Scan for the cell matching the given text and deliver its (x, y) coordinate at center. 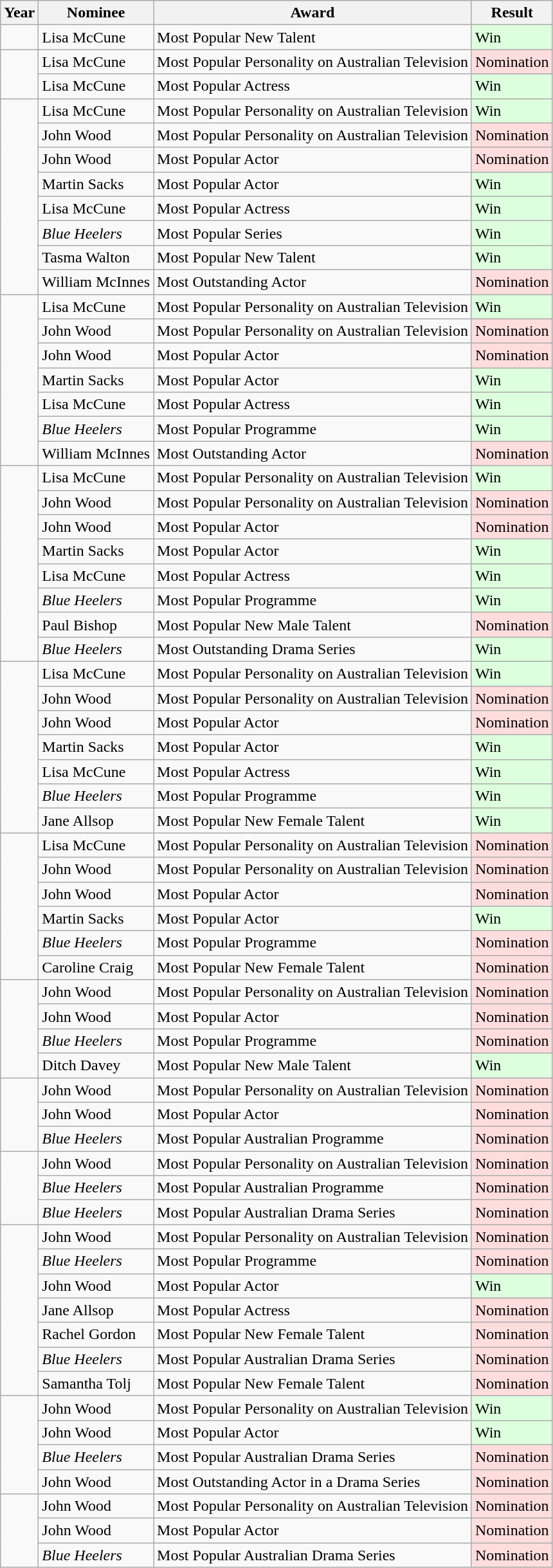
Caroline Craig (96, 967)
Rachel Gordon (96, 1335)
Most Outstanding Drama Series (313, 649)
Nominee (96, 13)
Result (512, 13)
Tasma Walton (96, 257)
Most Outstanding Actor in a Drama Series (313, 1481)
Most Popular Series (313, 233)
Year (19, 13)
Ditch Davey (96, 1065)
Paul Bishop (96, 624)
Samantha Tolj (96, 1383)
Award (313, 13)
